Locate the cell with the specified text and output its [x, y] center coordinate. 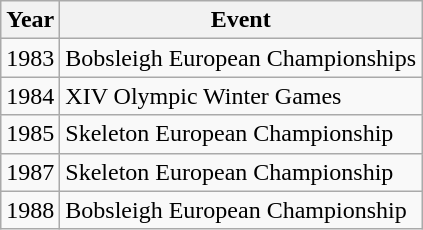
1987 [30, 172]
Event [241, 20]
Bobsleigh European Championship [241, 210]
1984 [30, 96]
1985 [30, 134]
Year [30, 20]
1988 [30, 210]
XIV Olympic Winter Games [241, 96]
Bobsleigh European Championships [241, 58]
1983 [30, 58]
